Output the (x, y) coordinate of the center of the cell containing the given text.  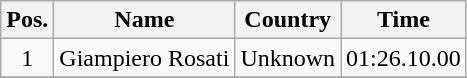
01:26.10.00 (404, 58)
Pos. (28, 20)
1 (28, 58)
Country (288, 20)
Name (144, 20)
Unknown (288, 58)
Time (404, 20)
Giampiero Rosati (144, 58)
